Identify which cell holds the provided text, then report its (X, Y) central coordinate. 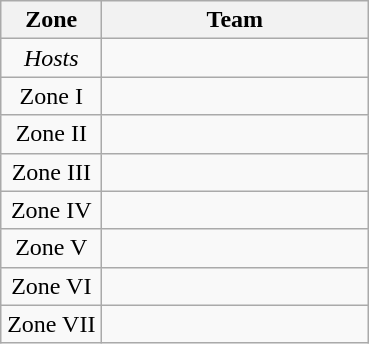
Zone II (52, 134)
Team (235, 20)
Zone VII (52, 324)
Zone I (52, 96)
Zone VI (52, 286)
Zone (52, 20)
Zone V (52, 248)
Zone IV (52, 210)
Zone III (52, 172)
Hosts (52, 58)
